Extract the (x, y) coordinate from the center of the cell holding the provided text.  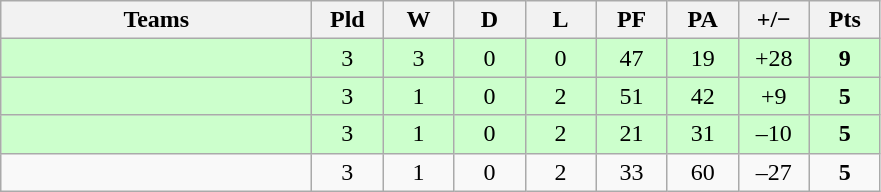
21 (632, 134)
47 (632, 58)
Teams (156, 20)
+/− (774, 20)
9 (844, 58)
Pld (348, 20)
L (560, 20)
+9 (774, 96)
D (490, 20)
31 (702, 134)
51 (632, 96)
33 (632, 172)
Pts (844, 20)
PA (702, 20)
–27 (774, 172)
W (418, 20)
+28 (774, 58)
–10 (774, 134)
PF (632, 20)
19 (702, 58)
60 (702, 172)
42 (702, 96)
